Find where the given text appears and provide that cell's center as [x, y] coordinate. 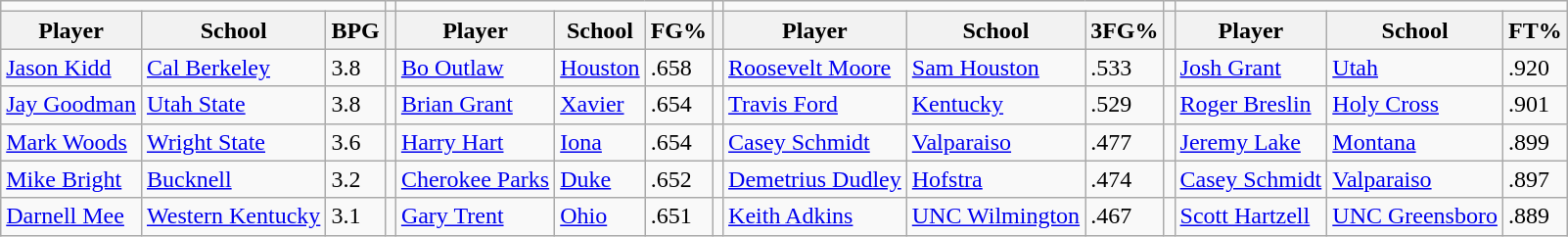
Utah State [233, 105]
.899 [1535, 142]
Jeremy Lake [1251, 142]
.658 [678, 68]
3.6 [355, 142]
Ohio [600, 216]
.477 [1125, 142]
.533 [1125, 68]
Western Kentucky [233, 216]
FG% [678, 30]
Iona [600, 142]
UNC Greensboro [1415, 216]
Gary Trent [475, 216]
UNC Wilmington [995, 216]
Houston [600, 68]
Mike Bright [71, 179]
Darnell Mee [71, 216]
Cherokee Parks [475, 179]
.652 [678, 179]
Jason Kidd [71, 68]
Mark Woods [71, 142]
Travis Ford [815, 105]
Bo Outlaw [475, 68]
Sam Houston [995, 68]
Xavier [600, 105]
Demetrius Dudley [815, 179]
3FG% [1125, 30]
3.1 [355, 216]
.889 [1535, 216]
Kentucky [995, 105]
Scott Hartzell [1251, 216]
Harry Hart [475, 142]
.897 [1535, 179]
Cal Berkeley [233, 68]
Wright State [233, 142]
.651 [678, 216]
Josh Grant [1251, 68]
Holy Cross [1415, 105]
Roosevelt Moore [815, 68]
Brian Grant [475, 105]
Montana [1415, 142]
BPG [355, 30]
.529 [1125, 105]
.467 [1125, 216]
Bucknell [233, 179]
Roger Breslin [1251, 105]
.901 [1535, 105]
.920 [1535, 68]
Utah [1415, 68]
Duke [600, 179]
.474 [1125, 179]
FT% [1535, 30]
Keith Adkins [815, 216]
3.2 [355, 179]
Hofstra [995, 179]
Jay Goodman [71, 105]
